Identify which cell holds the provided text, then report its (x, y) central coordinate. 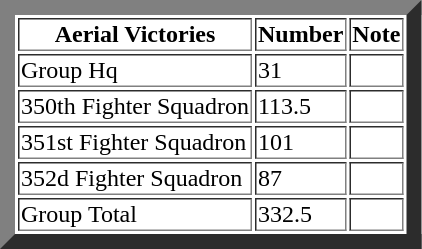
352d Fighter Squadron (135, 178)
351st Fighter Squadron (135, 142)
Group Total (135, 214)
Note (376, 34)
Aerial Victories (135, 34)
101 (300, 142)
332.5 (300, 214)
87 (300, 178)
Number (300, 34)
350th Fighter Squadron (135, 106)
Group Hq (135, 70)
113.5 (300, 106)
31 (300, 70)
